Provide the (X, Y) coordinate of the cell's center where the given text is located.  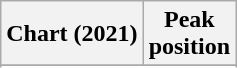
Peak position (189, 34)
Chart (2021) (72, 34)
